Detect which cell encompasses the target text, then output its (X, Y) center coordinate. 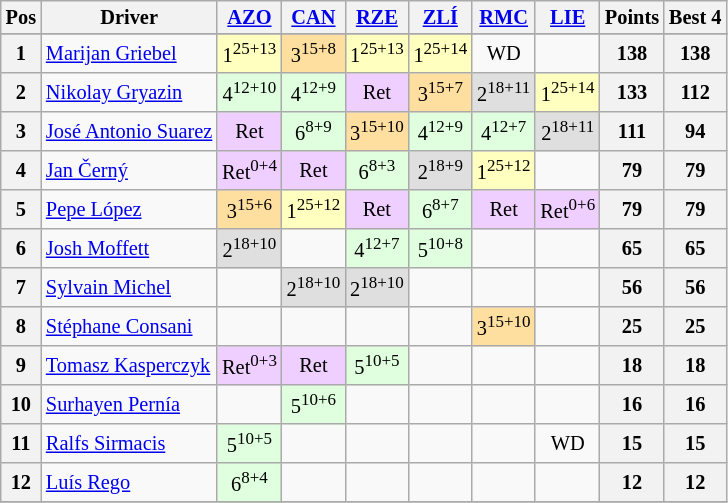
Nikolay Gryazin (129, 92)
133 (632, 92)
510+8 (440, 248)
5 (21, 210)
Points (632, 17)
José Antonio Suarez (129, 132)
Sylvain Michel (129, 288)
RZE (376, 17)
Josh Moffett (129, 248)
315+6 (250, 210)
AZO (250, 17)
Driver (129, 17)
RMC (504, 17)
315+8 (314, 54)
Luís Rego (129, 482)
Tomasz Kasperczyk (129, 366)
Pos (21, 17)
10 (21, 404)
111 (632, 132)
Marijan Griebel (129, 54)
2 (21, 92)
94 (695, 132)
412+10 (250, 92)
LIE (568, 17)
7 (21, 288)
8 (21, 326)
Stéphane Consani (129, 326)
68+4 (250, 482)
315+7 (440, 92)
68+7 (440, 210)
11 (21, 444)
3 (21, 132)
112 (695, 92)
Surhayen Pernía (129, 404)
68+3 (376, 170)
Ret0+4 (250, 170)
1 (21, 54)
Ret0+6 (568, 210)
4 (21, 170)
ZLÍ (440, 17)
6 (21, 248)
510+6 (314, 404)
Pepe López (129, 210)
CAN (314, 17)
Ralfs Sirmacis (129, 444)
68+9 (314, 132)
Best 4 (695, 17)
Jan Černý (129, 170)
Ret0+3 (250, 366)
9 (21, 366)
218+9 (440, 170)
